Provide the (x, y) coordinate of the cell's center where the given text is located.  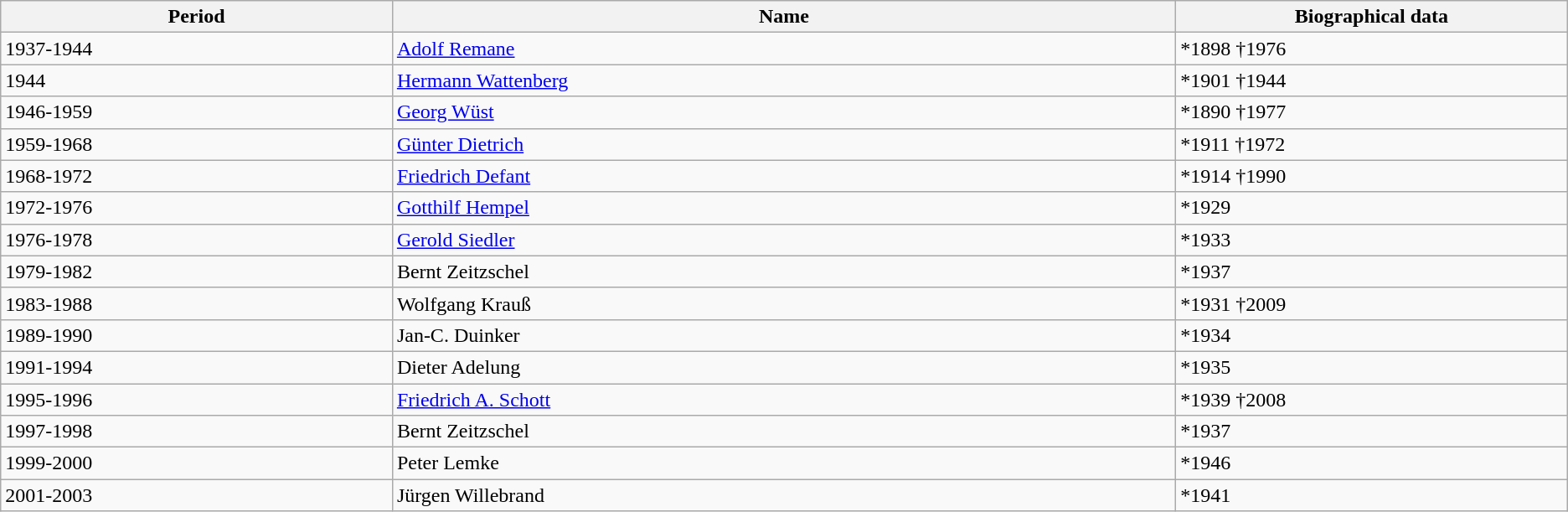
Gotthilf Hempel (784, 208)
*1914 †1990 (1372, 176)
Period (197, 17)
*1935 (1372, 367)
Adolf Remane (784, 49)
1991-1994 (197, 367)
Dieter Adelung (784, 367)
*1898 †1976 (1372, 49)
Wolfgang Krauß (784, 303)
1937-1944 (197, 49)
Friedrich A. Schott (784, 400)
Biographical data (1372, 17)
Gerold Siedler (784, 240)
1959-1968 (197, 144)
1976-1978 (197, 240)
*1890 †1977 (1372, 112)
Günter Dietrich (784, 144)
*1933 (1372, 240)
Peter Lemke (784, 463)
1995-1996 (197, 400)
Name (784, 17)
1944 (197, 80)
1997-1998 (197, 432)
1983-1988 (197, 303)
*1941 (1372, 495)
1979-1982 (197, 272)
*1939 †2008 (1372, 400)
Georg Wüst (784, 112)
1989-1990 (197, 335)
1946-1959 (197, 112)
2001-2003 (197, 495)
*1934 (1372, 335)
Hermann Wattenberg (784, 80)
Friedrich Defant (784, 176)
*1929 (1372, 208)
Jan-C. Duinker (784, 335)
*1946 (1372, 463)
1972-1976 (197, 208)
*1911 †1972 (1372, 144)
1968-1972 (197, 176)
1999-2000 (197, 463)
*1901 †1944 (1372, 80)
*1931 †2009 (1372, 303)
Jürgen Willebrand (784, 495)
